Pinpoint the cell where the given text exists, returning its (X, Y) midpoint coordinate. 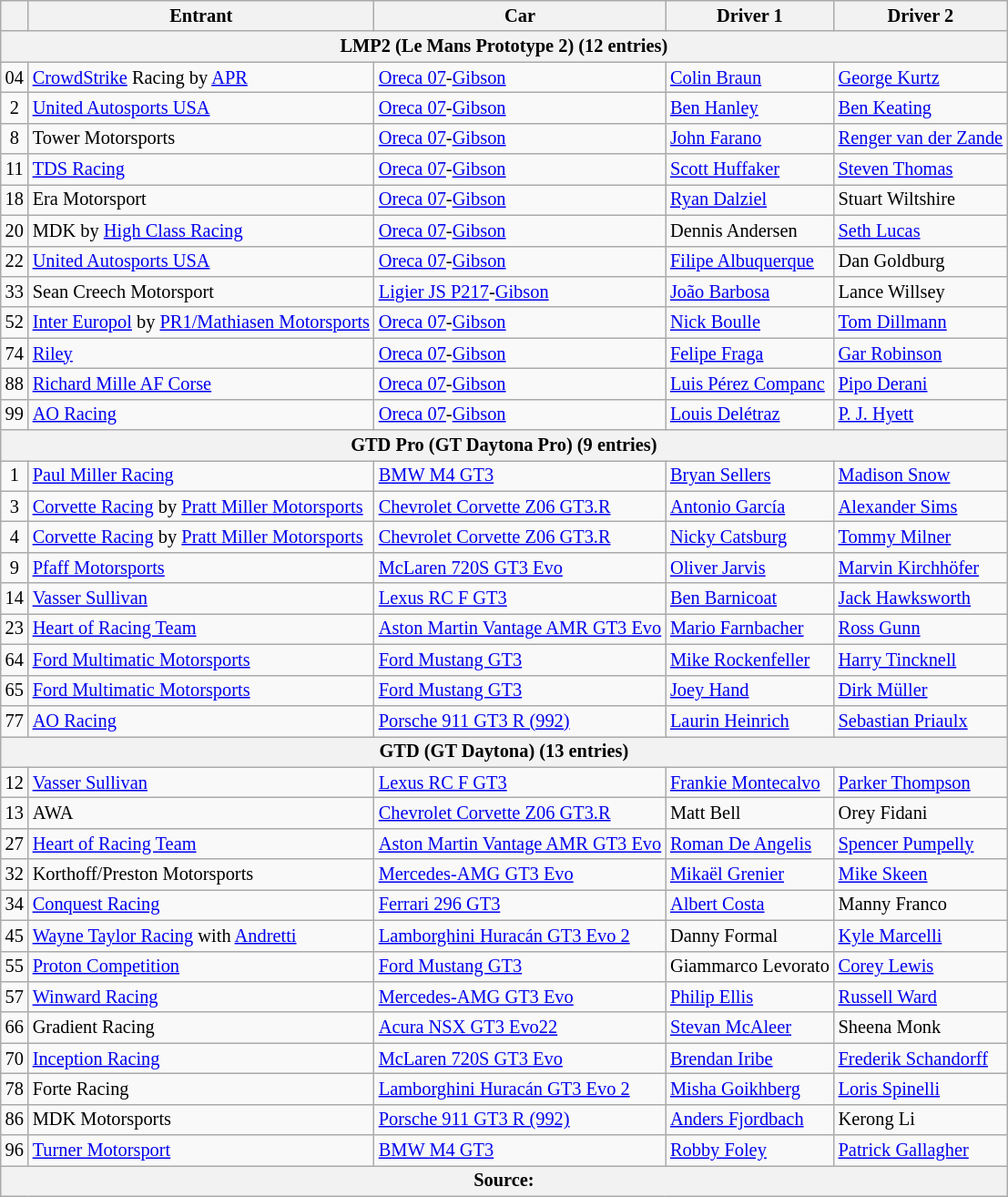
Steven Thomas (921, 169)
Nicky Catsburg (750, 537)
27 (15, 844)
Luis Pérez Companc (750, 384)
2 (15, 107)
52 (15, 322)
34 (15, 905)
3 (15, 506)
Nick Boulle (750, 322)
Patrick Gallagher (921, 1151)
Parker Thompson (921, 783)
Car (520, 15)
99 (15, 414)
Seth Lucas (921, 230)
13 (15, 813)
Richard Mille AF Corse (201, 384)
Sheena Monk (921, 1028)
66 (15, 1028)
32 (15, 875)
64 (15, 660)
Renger van der Zande (921, 138)
Jack Hawksworth (921, 598)
20 (15, 230)
Driver 2 (921, 15)
Filipe Albuquerque (750, 261)
Tom Dillmann (921, 322)
Pfaff Motorsports (201, 568)
Conquest Racing (201, 905)
Loris Spinelli (921, 1089)
Source: (504, 1181)
8 (15, 138)
Matt Bell (750, 813)
45 (15, 936)
Felipe Fraga (750, 353)
Philip Ellis (750, 997)
Frederik Schandorff (921, 1059)
Manny Franco (921, 905)
Ligier JS P217-Gibson (520, 292)
11 (15, 169)
57 (15, 997)
Harry Tincknell (921, 660)
Winward Racing (201, 997)
Alexander Sims (921, 506)
Ben Hanley (750, 107)
88 (15, 384)
Ben Keating (921, 107)
Dan Goldburg (921, 261)
Gradient Racing (201, 1028)
12 (15, 783)
Bryan Sellers (750, 476)
Marvin Kirchhöfer (921, 568)
Madison Snow (921, 476)
86 (15, 1120)
Misha Goikhberg (750, 1089)
Gar Robinson (921, 353)
Dennis Andersen (750, 230)
Scott Huffaker (750, 169)
18 (15, 199)
Ferrari 296 GT3 (520, 905)
70 (15, 1059)
4 (15, 537)
Inter Europol by PR1/Mathiasen Motorsports (201, 322)
23 (15, 629)
Danny Formal (750, 936)
Mario Farnbacher (750, 629)
22 (15, 261)
MDK by High Class Racing (201, 230)
Era Motorsport (201, 199)
Russell Ward (921, 997)
Roman De Angelis (750, 844)
Sean Creech Motorsport (201, 292)
Proton Competition (201, 967)
14 (15, 598)
Ryan Dalziel (750, 199)
Dirk Müller (921, 691)
Frankie Montecalvo (750, 783)
LMP2 (Le Mans Prototype 2) (12 entries) (504, 46)
Laurin Heinrich (750, 721)
Brendan Iribe (750, 1059)
TDS Racing (201, 169)
Korthoff/Preston Motorsports (201, 875)
Joey Hand (750, 691)
96 (15, 1151)
Forte Racing (201, 1089)
65 (15, 691)
Mike Skeen (921, 875)
GTD (GT Daytona) (13 entries) (504, 752)
Kerong Li (921, 1120)
Antonio García (750, 506)
Ross Gunn (921, 629)
04 (15, 77)
74 (15, 353)
Turner Motorsport (201, 1151)
John Farano (750, 138)
Colin Braun (750, 77)
Stevan McAleer (750, 1028)
77 (15, 721)
Tower Motorsports (201, 138)
MDK Motorsports (201, 1120)
Driver 1 (750, 15)
Orey Fidani (921, 813)
Oliver Jarvis (750, 568)
GTD Pro (GT Daytona Pro) (9 entries) (504, 445)
Albert Costa (750, 905)
1 (15, 476)
55 (15, 967)
CrowdStrike Racing by APR (201, 77)
Mikaël Grenier (750, 875)
Riley (201, 353)
Corey Lewis (921, 967)
Entrant (201, 15)
P. J. Hyett (921, 414)
78 (15, 1089)
Anders Fjordbach (750, 1120)
Acura NSX GT3 Evo22 (520, 1028)
9 (15, 568)
Tommy Milner (921, 537)
George Kurtz (921, 77)
Pipo Derani (921, 384)
Ben Barnicoat (750, 598)
Lance Willsey (921, 292)
Mike Rockenfeller (750, 660)
Wayne Taylor Racing with Andretti (201, 936)
Spencer Pumpelly (921, 844)
Giammarco Levorato (750, 967)
Robby Foley (750, 1151)
Sebastian Priaulx (921, 721)
Paul Miller Racing (201, 476)
Louis Delétraz (750, 414)
AWA (201, 813)
João Barbosa (750, 292)
33 (15, 292)
Kyle Marcelli (921, 936)
Inception Racing (201, 1059)
Stuart Wiltshire (921, 199)
